Locate the cell with the specified text and output its [X, Y] center coordinate. 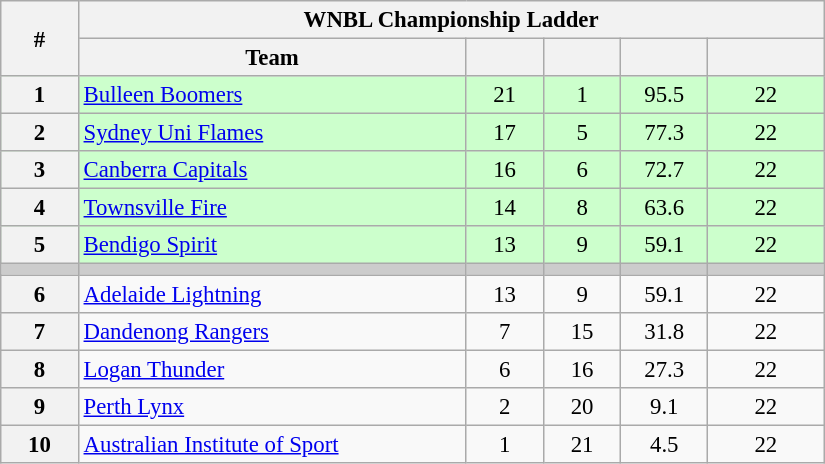
27.3 [664, 369]
63.6 [664, 208]
Adelaide Lightning [272, 294]
Canberra Capitals [272, 170]
Logan Thunder [272, 369]
Team [272, 58]
9.1 [664, 406]
Perth Lynx [272, 406]
20 [582, 406]
15 [582, 331]
Bulleen Boomers [272, 95]
95.5 [664, 95]
# [40, 38]
4.5 [664, 444]
4 [40, 208]
14 [505, 208]
Townsville Fire [272, 208]
Sydney Uni Flames [272, 133]
17 [505, 133]
31.8 [664, 331]
72.7 [664, 170]
Australian Institute of Sport [272, 444]
WNBL Championship Ladder [451, 20]
10 [40, 444]
3 [40, 170]
77.3 [664, 133]
Bendigo Spirit [272, 245]
Dandenong Rangers [272, 331]
